Scan for the cell matching the given text and deliver its (x, y) coordinate at center. 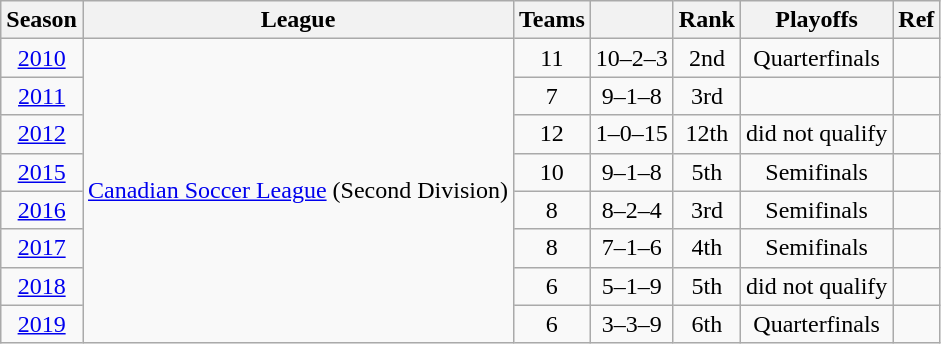
10 (552, 172)
8–2–4 (632, 210)
10–2–3 (632, 58)
2011 (42, 96)
League (298, 20)
12 (552, 134)
4th (706, 248)
2015 (42, 172)
Canadian Soccer League (Second Division) (298, 191)
Ref (916, 20)
2016 (42, 210)
2010 (42, 58)
Teams (552, 20)
2nd (706, 58)
2012 (42, 134)
Playoffs (816, 20)
Season (42, 20)
Rank (706, 20)
2017 (42, 248)
2019 (42, 324)
12th (706, 134)
5–1–9 (632, 286)
11 (552, 58)
2018 (42, 286)
7 (552, 96)
7–1–6 (632, 248)
3–3–9 (632, 324)
6th (706, 324)
1–0–15 (632, 134)
